Return the [x, y] coordinate for the center point of the cell that contains the specified text.  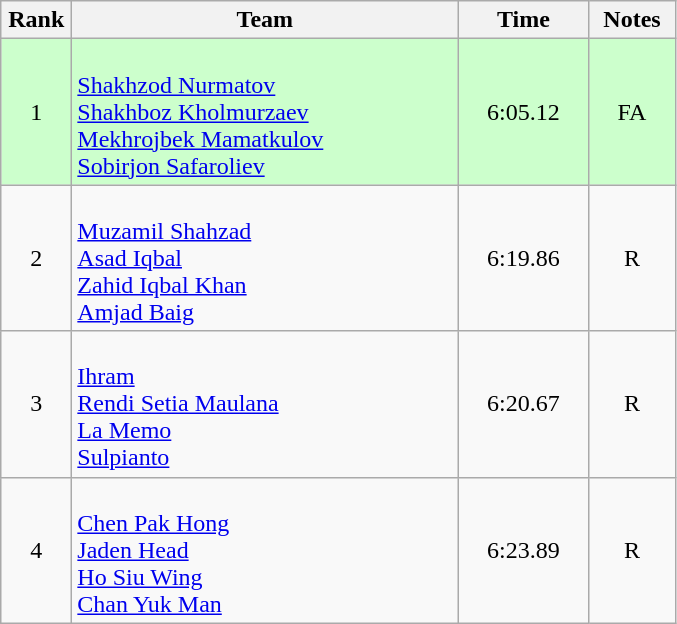
3 [36, 404]
6:19.86 [524, 258]
FA [632, 112]
4 [36, 550]
Notes [632, 20]
1 [36, 112]
2 [36, 258]
6:23.89 [524, 550]
6:05.12 [524, 112]
IhramRendi Setia MaulanaLa MemoSulpianto [265, 404]
Shakhzod NurmatovShakhboz KholmurzaevMekhrojbek MamatkulovSobirjon Safaroliev [265, 112]
Muzamil ShahzadAsad IqbalZahid Iqbal KhanAmjad Baig [265, 258]
Time [524, 20]
Team [265, 20]
Rank [36, 20]
6:20.67 [524, 404]
Chen Pak HongJaden HeadHo Siu WingChan Yuk Man [265, 550]
